Detect which cell encompasses the target text, then output its [X, Y] center coordinate. 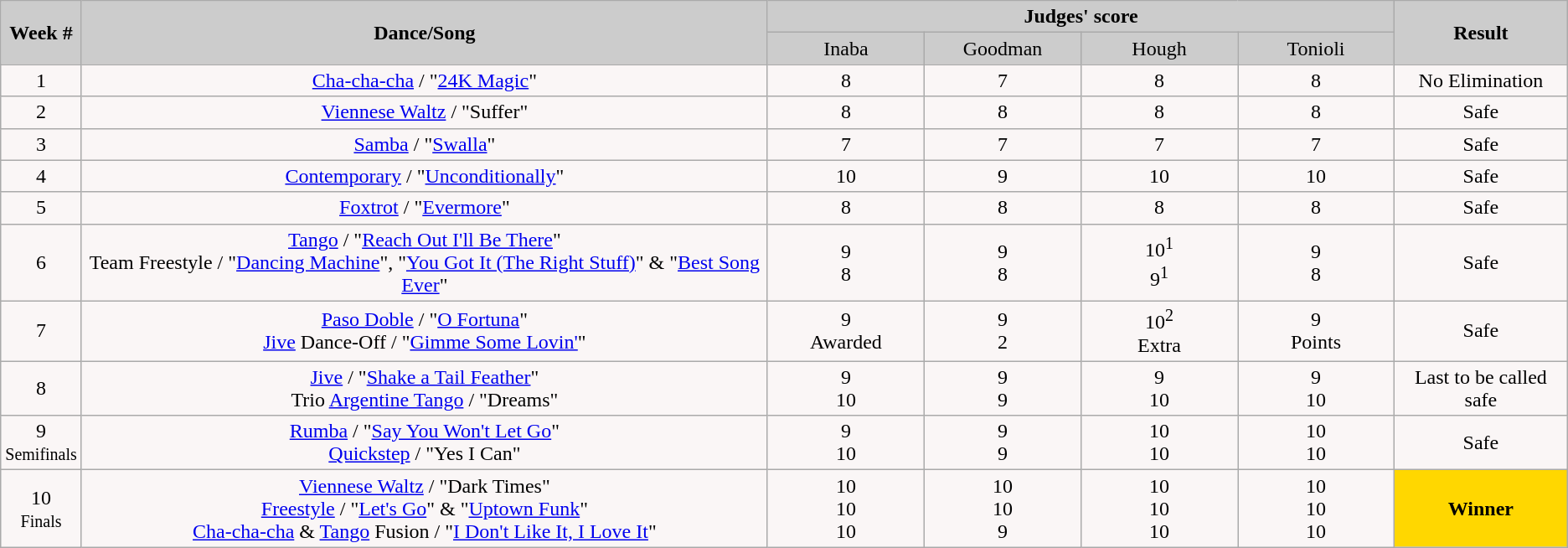
Hough [1159, 49]
Dance/Song [424, 33]
Jive / "Shake a Tail Feather" Trio Argentine Tango / "Dreams" [424, 389]
Judges' score [1081, 17]
Viennese Waltz / "Suffer" [424, 112]
Result [1481, 33]
3 [42, 144]
Tango / "Reach Out I'll Be There" Team Freestyle / "Dancing Machine", "You Got It (The Right Stuff)" & "Best Song Ever" [424, 262]
6 [42, 262]
9Semifinals [42, 442]
1 [42, 80]
Last to be called safe [1481, 389]
Rumba / "Say You Won't Let Go" Quickstep / "Yes I Can" [424, 442]
92 [1002, 331]
10Finals [42, 509]
Viennese Waltz / "Dark Times" Freestyle / "Let's Go" & "Uptown Funk" Cha-cha-cha & Tango Fusion / "I Don't Like It, I Love It" [424, 509]
9Points [1317, 331]
Contemporary / "Unconditionally" [424, 176]
Tonioli [1317, 49]
Cha-cha-cha / "24K Magic" [424, 80]
10191 [1159, 262]
5 [42, 208]
No Elimination [1481, 80]
Goodman [1002, 49]
Paso Doble / "O Fortuna" Jive Dance-Off / "Gimme Some Lovin'" [424, 331]
Winner [1481, 509]
9Awarded [846, 331]
9 [1002, 176]
10109 [1002, 509]
2 [42, 112]
102Extra [1159, 331]
Week # [42, 33]
4 [42, 176]
Inaba [846, 49]
Foxtrot / "Evermore" [424, 208]
Samba / "Swalla" [424, 144]
